Determine the [X, Y] coordinate at the center of the cell enclosing the given text.  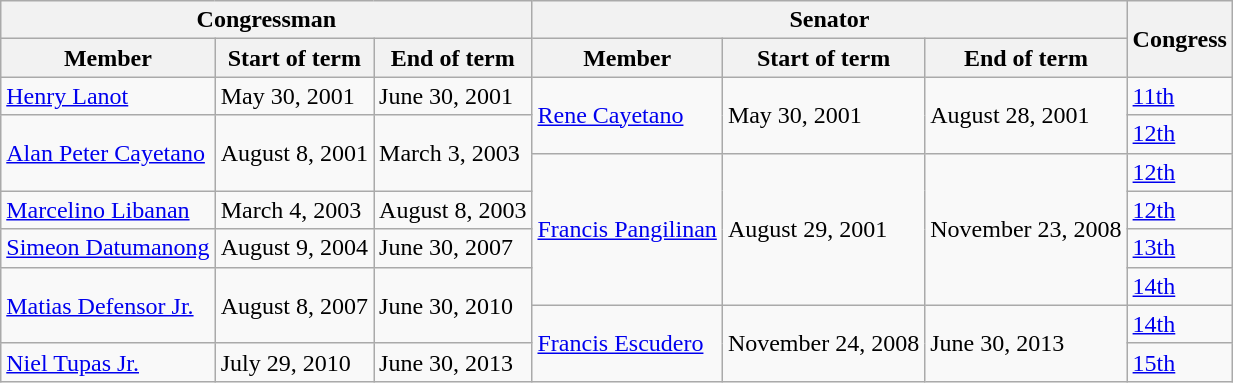
June 30, 2010 [453, 305]
11th [1180, 96]
November 23, 2008 [1026, 229]
Rene Cayetano [627, 115]
15th [1180, 362]
March 4, 2003 [294, 210]
Congress [1180, 39]
13th [1180, 248]
August 8, 2007 [294, 305]
Francis Pangilinan [627, 229]
Matias Defensor Jr. [108, 305]
November 24, 2008 [823, 343]
Alan Peter Cayetano [108, 153]
June 30, 2001 [453, 96]
Simeon Datumanong [108, 248]
July 29, 2010 [294, 362]
March 3, 2003 [453, 153]
August 29, 2001 [823, 229]
Congressman [266, 20]
Francis Escudero [627, 343]
Senator [830, 20]
June 30, 2007 [453, 248]
August 8, 2001 [294, 153]
August 9, 2004 [294, 248]
August 28, 2001 [1026, 115]
August 8, 2003 [453, 210]
Henry Lanot [108, 96]
Marcelino Libanan [108, 210]
Niel Tupas Jr. [108, 362]
